Locate the cell with the specified text and output its (x, y) center coordinate. 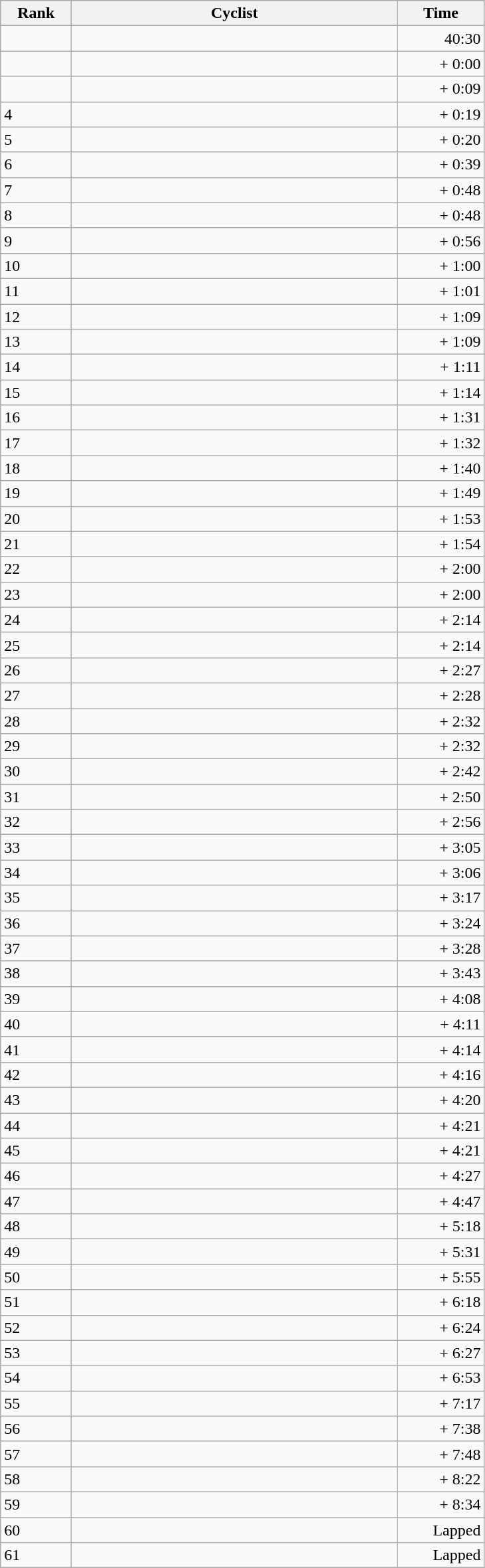
43 (36, 1100)
50 (36, 1277)
+ 6:18 (441, 1302)
+ 1:11 (441, 367)
15 (36, 392)
+ 1:32 (441, 443)
30 (36, 772)
+ 1:14 (441, 392)
58 (36, 1479)
25 (36, 645)
35 (36, 898)
+ 6:27 (441, 1353)
23 (36, 594)
+ 1:40 (441, 468)
14 (36, 367)
20 (36, 519)
+ 3:05 (441, 847)
57 (36, 1454)
9 (36, 240)
+ 1:31 (441, 418)
12 (36, 317)
59 (36, 1504)
8 (36, 215)
+ 0:00 (441, 64)
37 (36, 948)
16 (36, 418)
+ 3:28 (441, 948)
+ 0:19 (441, 114)
Time (441, 13)
+ 0:20 (441, 139)
+ 7:48 (441, 1454)
53 (36, 1353)
49 (36, 1252)
+ 6:24 (441, 1328)
34 (36, 873)
11 (36, 291)
40:30 (441, 39)
+ 2:56 (441, 822)
4 (36, 114)
18 (36, 468)
+ 8:34 (441, 1504)
26 (36, 670)
36 (36, 923)
44 (36, 1126)
6 (36, 165)
5 (36, 139)
28 (36, 721)
42 (36, 1075)
61 (36, 1555)
+ 4:14 (441, 1049)
32 (36, 822)
+ 4:20 (441, 1100)
Rank (36, 13)
+ 4:11 (441, 1024)
+ 6:53 (441, 1378)
7 (36, 190)
+ 3:43 (441, 974)
54 (36, 1378)
10 (36, 266)
+ 1:53 (441, 519)
48 (36, 1227)
+ 7:17 (441, 1403)
+ 3:17 (441, 898)
+ 4:27 (441, 1176)
+ 2:50 (441, 797)
52 (36, 1328)
19 (36, 493)
40 (36, 1024)
21 (36, 544)
+ 1:00 (441, 266)
13 (36, 342)
+ 5:18 (441, 1227)
+ 5:55 (441, 1277)
+ 3:24 (441, 923)
60 (36, 1529)
+ 0:39 (441, 165)
+ 1:54 (441, 544)
56 (36, 1429)
+ 4:16 (441, 1075)
33 (36, 847)
45 (36, 1151)
+ 0:56 (441, 240)
+ 1:49 (441, 493)
+ 5:31 (441, 1252)
29 (36, 746)
+ 2:42 (441, 772)
+ 4:08 (441, 999)
+ 0:09 (441, 89)
+ 2:28 (441, 695)
41 (36, 1049)
22 (36, 569)
+ 7:38 (441, 1429)
+ 3:06 (441, 873)
38 (36, 974)
24 (36, 620)
31 (36, 797)
51 (36, 1302)
+ 1:01 (441, 291)
+ 2:27 (441, 670)
47 (36, 1201)
Cyclist (235, 13)
39 (36, 999)
+ 4:47 (441, 1201)
+ 8:22 (441, 1479)
55 (36, 1403)
17 (36, 443)
46 (36, 1176)
27 (36, 695)
